Detect which cell encompasses the target text, then output its [X, Y] center coordinate. 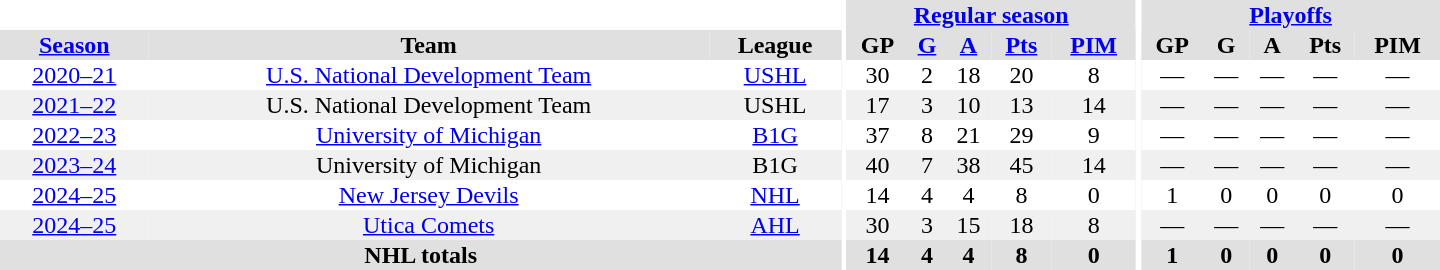
NHL totals [420, 255]
2022–23 [74, 135]
2023–24 [74, 165]
Utica Comets [429, 225]
10 [968, 105]
Team [429, 45]
2021–22 [74, 105]
45 [1022, 165]
13 [1022, 105]
17 [877, 105]
Season [74, 45]
37 [877, 135]
38 [968, 165]
Playoffs [1290, 15]
7 [926, 165]
29 [1022, 135]
NHL [776, 195]
New Jersey Devils [429, 195]
40 [877, 165]
League [776, 45]
2 [926, 75]
21 [968, 135]
Regular season [991, 15]
2020–21 [74, 75]
20 [1022, 75]
AHL [776, 225]
9 [1094, 135]
15 [968, 225]
